Pinpoint the cell where the given text exists, returning its (X, Y) midpoint coordinate. 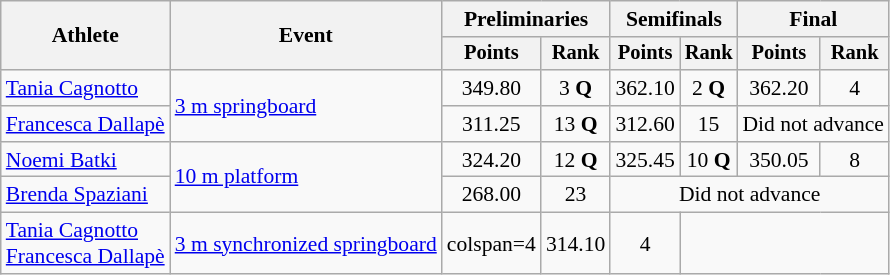
23 (576, 195)
Athlete (86, 36)
10 m platform (306, 178)
350.05 (778, 160)
324.20 (492, 160)
Preliminaries (526, 19)
12 Q (576, 160)
311.25 (492, 124)
3 Q (576, 88)
Brenda Spaziani (86, 195)
3 m springboard (306, 106)
15 (709, 124)
2 Q (709, 88)
8 (854, 160)
268.00 (492, 195)
Noemi Batki (86, 160)
Final (813, 19)
314.10 (576, 244)
Semifinals (674, 19)
362.20 (778, 88)
325.45 (644, 160)
3 m synchronized springboard (306, 244)
312.60 (644, 124)
Tania CagnottoFrancesca Dallapè (86, 244)
10 Q (709, 160)
Tania Cagnotto (86, 88)
Francesca Dallapè (86, 124)
colspan=4 (492, 244)
362.10 (644, 88)
349.80 (492, 88)
13 Q (576, 124)
Event (306, 36)
